Locate the cell with the specified text and output its (x, y) center coordinate. 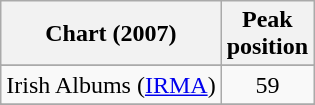
Irish Albums (IRMA) (111, 85)
Chart (2007) (111, 34)
Peakposition (267, 34)
59 (267, 85)
